Determine the [X, Y] coordinate at the center of the cell enclosing the given text.  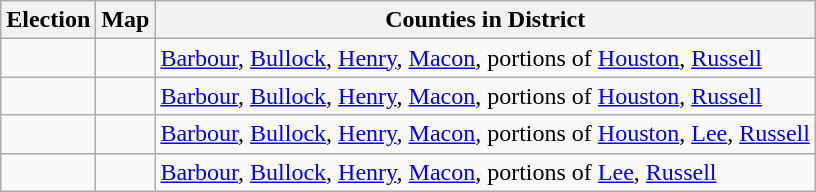
Barbour, Bullock, Henry, Macon, portions of Lee, Russell [486, 172]
Counties in District [486, 20]
Barbour, Bullock, Henry, Macon, portions of Houston, Lee, Russell [486, 134]
Map [126, 20]
Election [48, 20]
